Pinpoint the cell where the given text exists, returning its (X, Y) midpoint coordinate. 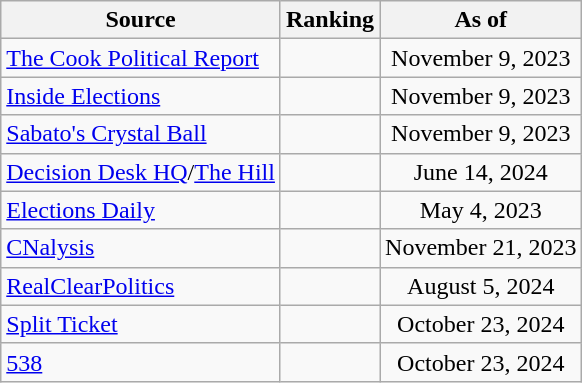
May 4, 2023 (481, 210)
Sabato's Crystal Ball (141, 134)
Ranking (330, 20)
As of (481, 20)
August 5, 2024 (481, 286)
CNalysis (141, 248)
June 14, 2024 (481, 172)
Split Ticket (141, 324)
Elections Daily (141, 210)
RealClearPolitics (141, 286)
November 21, 2023 (481, 248)
Inside Elections (141, 96)
Source (141, 20)
538 (141, 362)
The Cook Political Report (141, 58)
Decision Desk HQ/The Hill (141, 172)
